From the cell containing the given text, extract its center point as (x, y) coordinate. 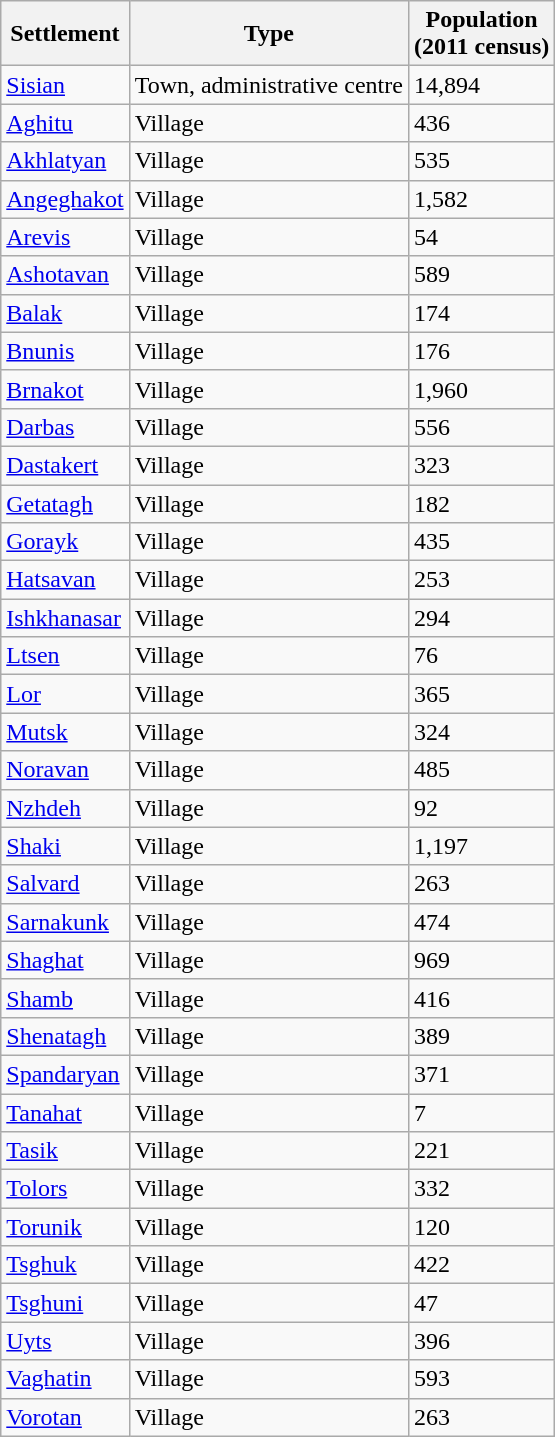
92 (481, 808)
535 (481, 161)
422 (481, 1265)
54 (481, 237)
1,582 (481, 199)
Balak (65, 313)
221 (481, 1151)
76 (481, 656)
Shaki (65, 846)
Salvard (65, 884)
Angeghakot (65, 199)
Shamb (65, 998)
Sisian (65, 85)
Brnakot (65, 389)
Arevis (65, 237)
556 (481, 427)
Tsghuk (65, 1265)
Ltsen (65, 656)
Uyts (65, 1341)
Torunik (65, 1227)
1,197 (481, 846)
47 (481, 1303)
Shenatagh (65, 1036)
332 (481, 1189)
969 (481, 960)
Aghitu (65, 123)
Lor (65, 694)
182 (481, 503)
389 (481, 1036)
14,894 (481, 85)
Tolors (65, 1189)
593 (481, 1379)
Hatsavan (65, 580)
485 (481, 770)
Vaghatin (65, 1379)
Gorayk (65, 542)
Bnunis (65, 351)
Darbas (65, 427)
Getatagh (65, 503)
Type (268, 34)
Spandaryan (65, 1074)
435 (481, 542)
416 (481, 998)
324 (481, 732)
323 (481, 465)
Noravan (65, 770)
Tasik (65, 1151)
Akhlatyan (65, 161)
Ashotavan (65, 275)
371 (481, 1074)
Dastakert (65, 465)
7 (481, 1113)
365 (481, 694)
Tsghuni (65, 1303)
436 (481, 123)
Nzhdeh (65, 808)
474 (481, 922)
Tanahat (65, 1113)
Settlement (65, 34)
Ishkhanasar (65, 618)
Population(2011 census) (481, 34)
396 (481, 1341)
176 (481, 351)
Sarnakunk (65, 922)
Mutsk (65, 732)
589 (481, 275)
294 (481, 618)
Town, administrative centre (268, 85)
1,960 (481, 389)
Shaghat (65, 960)
174 (481, 313)
253 (481, 580)
Vorotan (65, 1417)
120 (481, 1227)
